Detect which cell encompasses the target text, then output its (X, Y) center coordinate. 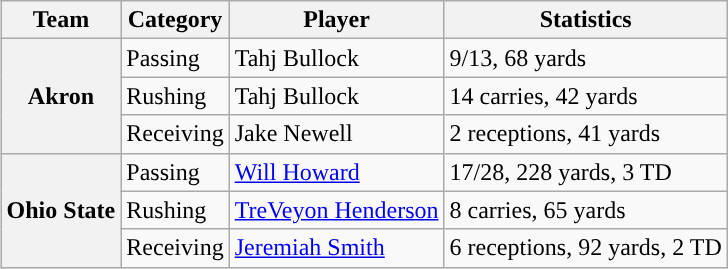
Ohio State (61, 210)
Jeremiah Smith (336, 248)
TreVeyon Henderson (336, 210)
14 carries, 42 yards (586, 96)
Player (336, 20)
2 receptions, 41 yards (586, 134)
Jake Newell (336, 134)
Team (61, 20)
6 receptions, 92 yards, 2 TD (586, 248)
9/13, 68 yards (586, 58)
17/28, 228 yards, 3 TD (586, 172)
8 carries, 65 yards (586, 210)
Category (175, 20)
Akron (61, 96)
Statistics (586, 20)
Will Howard (336, 172)
